Find where the given text appears and provide that cell's center as [X, Y] coordinate. 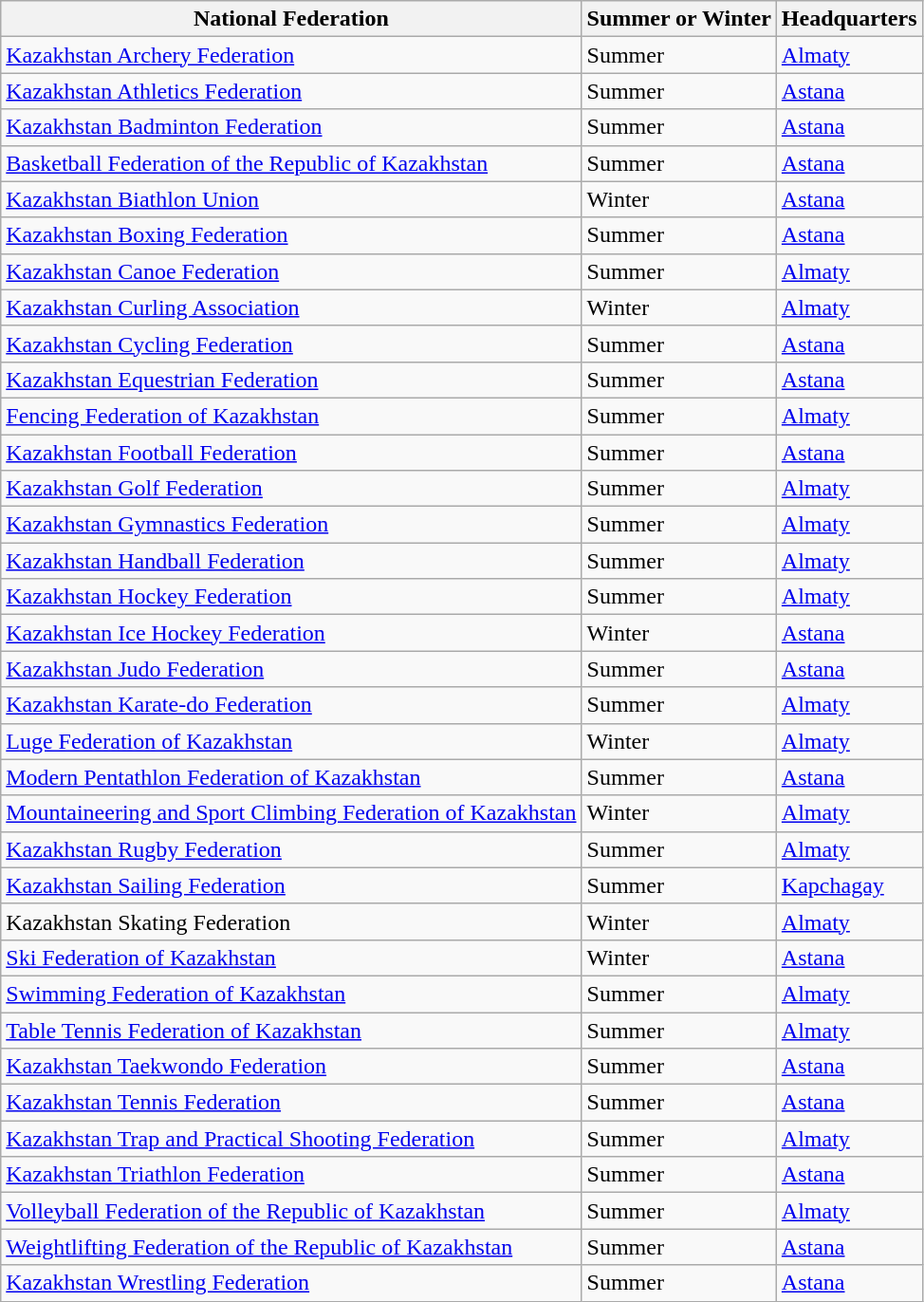
Mountaineering and Sport Climbing Federation of Kazakhstan [291, 813]
Kazakhstan Equestrian Federation [291, 380]
Kazakhstan Triathlon Federation [291, 1175]
Modern Pentathlon Federation of Kazakhstan [291, 777]
Kazakhstan Cycling Federation [291, 344]
Kazakhstan Skating Federation [291, 921]
Summer or Winter [679, 19]
Kazakhstan Badminton Federation [291, 127]
Kazakhstan Canoe Federation [291, 271]
Kazakhstan Tennis Federation [291, 1103]
Kazakhstan Handball Federation [291, 561]
Luge Federation of Kazakhstan [291, 741]
Kazakhstan Rugby Federation [291, 849]
Kazakhstan Biathlon Union [291, 199]
Kazakhstan Ice Hockey Federation [291, 633]
Kazakhstan Sailing Federation [291, 885]
Kazakhstan Golf Federation [291, 489]
Kazakhstan Hockey Federation [291, 597]
Swimming Federation of Kazakhstan [291, 994]
Kazakhstan Athletics Federation [291, 91]
Kazakhstan Trap and Practical Shooting Federation [291, 1139]
Kazakhstan Taekwondo Federation [291, 1067]
Ski Federation of Kazakhstan [291, 958]
National Federation [291, 19]
Fencing Federation of Kazakhstan [291, 416]
Kazakhstan Karate-do Federation [291, 705]
Kazakhstan Archery Federation [291, 55]
Kazakhstan Curling Association [291, 307]
Table Tennis Federation of Kazakhstan [291, 1030]
Kazakhstan Gymnastics Federation [291, 525]
Kazakhstan Judo Federation [291, 669]
Volleyball Federation of the Republic of Kazakhstan [291, 1211]
Kazakhstan Wrestling Federation [291, 1283]
Kapchagay [849, 885]
Weightlifting Federation of the Republic of Kazakhstan [291, 1247]
Kazakhstan Boxing Federation [291, 235]
Kazakhstan Football Federation [291, 453]
Basketball Federation of the Republic of Kazakhstan [291, 163]
Headquarters [849, 19]
